Locate the cell with the specified text and output its (x, y) center coordinate. 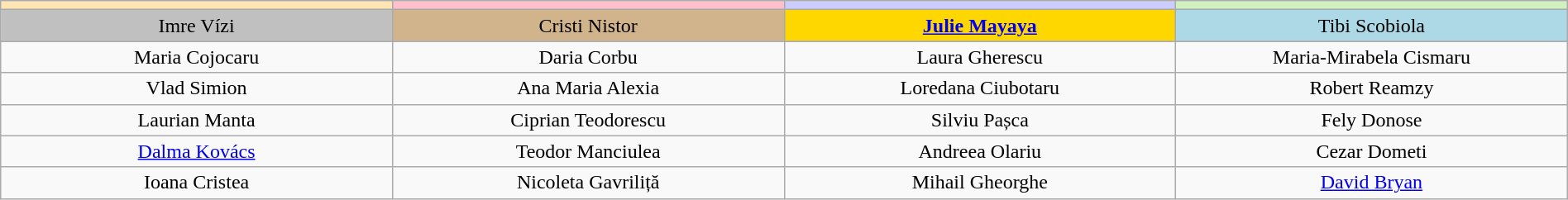
Maria-Mirabela Cismaru (1372, 57)
Maria Cojocaru (197, 57)
Andreea Olariu (980, 151)
Tibi Scobiola (1372, 26)
Fely Donose (1372, 120)
Cezar Dometi (1372, 151)
David Bryan (1372, 183)
Teodor Manciulea (588, 151)
Laurian Manta (197, 120)
Laura Gherescu (980, 57)
Cristi Nistor (588, 26)
Mihail Gheorghe (980, 183)
Dalma Kovács (197, 151)
Vlad Simion (197, 88)
Nicoleta Gavriliță (588, 183)
Loredana Ciubotaru (980, 88)
Julie Mayaya (980, 26)
Robert Reamzy (1372, 88)
Imre Vízi (197, 26)
Ciprian Teodorescu (588, 120)
Daria Corbu (588, 57)
Ana Maria Alexia (588, 88)
Silviu Pașca (980, 120)
Ioana Cristea (197, 183)
